Provide the (x, y) coordinate of the cell's center where the given text is located.  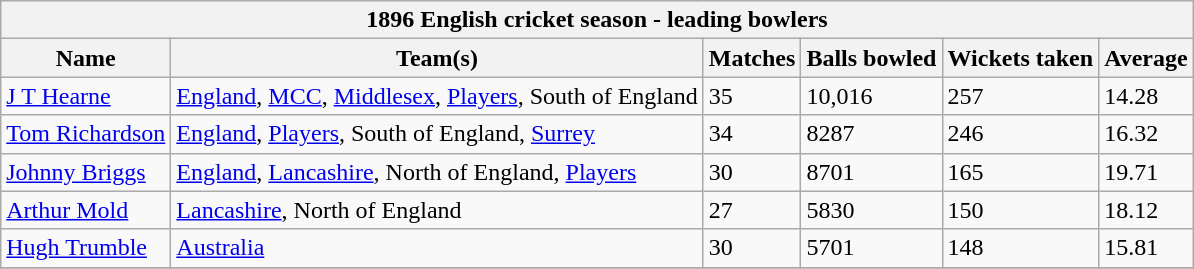
J T Hearne (86, 96)
5701 (872, 248)
Australia (437, 248)
8701 (872, 172)
England, MCC, Middlesex, Players, South of England (437, 96)
15.81 (1146, 248)
14.28 (1146, 96)
Johnny Briggs (86, 172)
257 (1020, 96)
35 (752, 96)
148 (1020, 248)
8287 (872, 134)
Average (1146, 58)
165 (1020, 172)
Balls bowled (872, 58)
Team(s) (437, 58)
Tom Richardson (86, 134)
150 (1020, 210)
19.71 (1146, 172)
27 (752, 210)
Matches (752, 58)
246 (1020, 134)
1896 English cricket season - leading bowlers (597, 20)
Wickets taken (1020, 58)
18.12 (1146, 210)
16.32 (1146, 134)
Arthur Mold (86, 210)
10,016 (872, 96)
England, Lancashire, North of England, Players (437, 172)
34 (752, 134)
Lancashire, North of England (437, 210)
Hugh Trumble (86, 248)
Name (86, 58)
England, Players, South of England, Surrey (437, 134)
5830 (872, 210)
